Capture the cell that displays the provided text and extract its (X, Y) central coordinate. 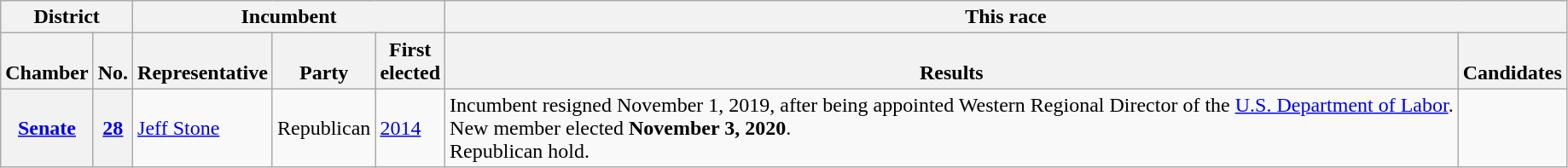
Candidates (1512, 61)
Firstelected (410, 61)
This race (1007, 17)
No. (113, 61)
Chamber (47, 61)
28 (113, 128)
2014 (410, 128)
Representative (203, 61)
Jeff Stone (203, 128)
Results (952, 61)
Incumbent (289, 17)
District (67, 17)
Party (323, 61)
Republican (323, 128)
Senate (47, 128)
